Extract the (X, Y) coordinate from the center of the cell holding the provided text.  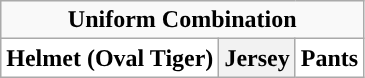
Helmet (Oval Tiger) (110, 58)
Uniform Combination (182, 20)
Pants (329, 58)
Jersey (257, 58)
